Return the [x, y] coordinate for the center point of the cell that contains the specified text.  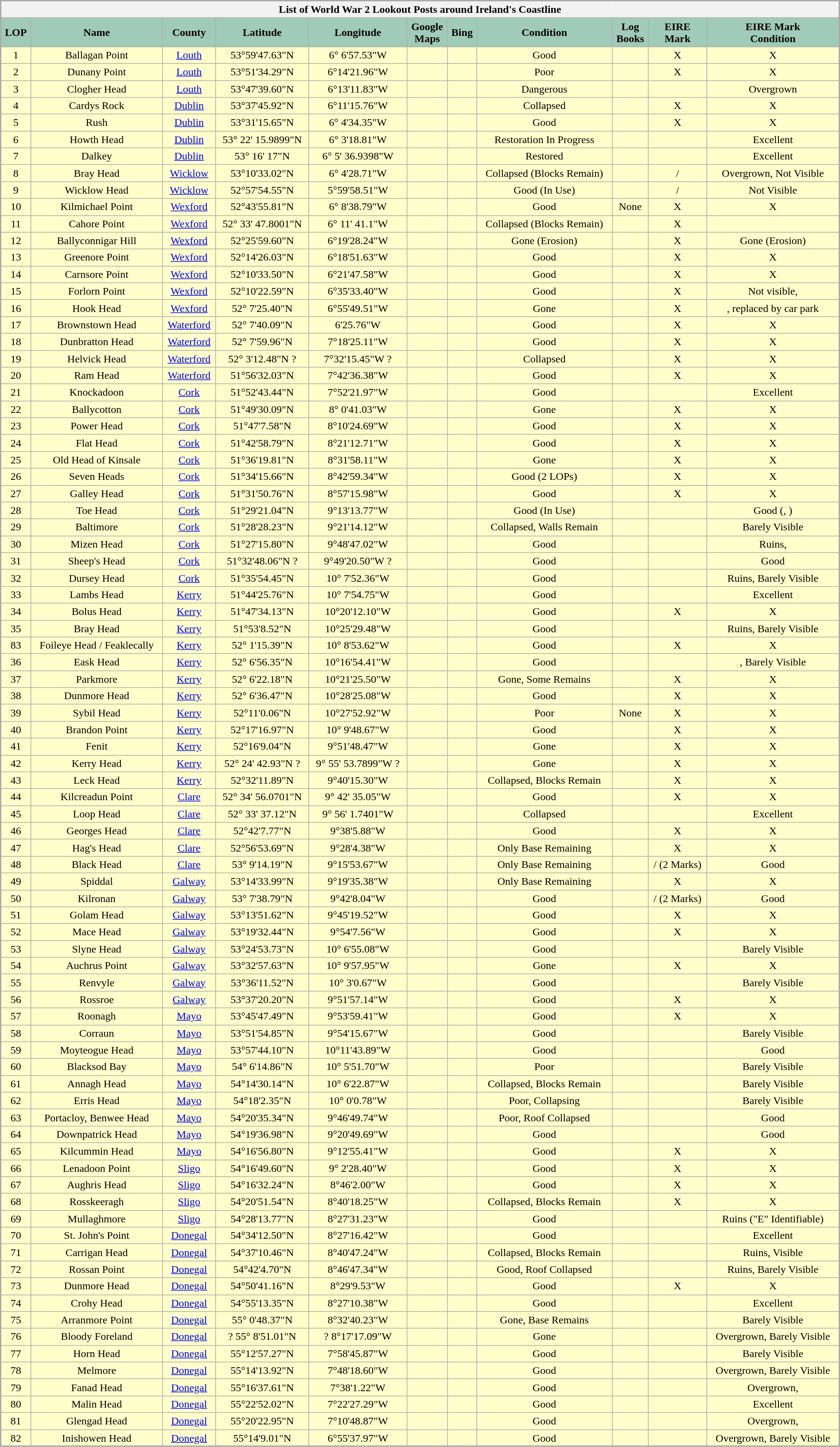
Hag's Head [97, 848]
53° 9'14.19"N [262, 864]
9°54'15.67"W [358, 1033]
25 [16, 460]
58 [16, 1033]
9°21'14.12"W [358, 527]
Not visible, [773, 291]
51°56'32.03"N [262, 376]
51°44'25.76"N [262, 595]
52°57'54.55"N [262, 190]
66 [16, 1168]
55°12'57.27"N [262, 1354]
9 [16, 190]
53°51'34.29"N [262, 72]
14 [16, 274]
Poor, Roof Collapsed [544, 1117]
Restored [544, 156]
Slyne Head [97, 949]
Good, Roof Collapsed [544, 1269]
Baltimore [97, 527]
53°14'33.99"N [262, 881]
46 [16, 831]
27 [16, 494]
Melmore [97, 1370]
8°29'9.53"W [358, 1286]
53° 7'38.79"N [262, 898]
50 [16, 898]
Horn Head [97, 1354]
54°16'32.24"N [262, 1185]
Bing [462, 32]
Fenit [97, 747]
72 [16, 1269]
Hook Head [97, 308]
Glengad Head [97, 1421]
33 [16, 595]
52° 24' 42.93"N ? [262, 763]
6°14'21.96"W [358, 72]
Kilcummin Head [97, 1151]
64 [16, 1134]
, replaced by car park [773, 308]
LogBooks [630, 32]
Erris Head [97, 1101]
17 [16, 325]
Corraun [97, 1033]
53° 22' 15.9899"N [262, 140]
51°52'43.44"N [262, 393]
Spiddal [97, 881]
2 [16, 72]
55°20'22.95"N [262, 1421]
8°32'40.23"W [358, 1320]
7°22'27.29"W [358, 1404]
Ruins, Visible [773, 1253]
36 [16, 662]
20 [16, 376]
10° 9'57.95"W [358, 966]
51°29'21.04"N [262, 510]
LOP [16, 32]
26 [16, 477]
9°20'49.69"W [358, 1134]
54°20'35.34"N [262, 1117]
10°16'54.41"W [358, 662]
6° 8'38.79"W [358, 207]
53°19'32.44"N [262, 932]
Mace Head [97, 932]
52°16'9.04"N [262, 747]
6° 4'34.35"W [358, 123]
Dangerous [544, 89]
75 [16, 1320]
9° 55' 53.7899"W ? [358, 763]
9° 42' 35.05"W [358, 797]
54°34'12.50"N [262, 1236]
Longitude [358, 32]
8°46'2.00"W [358, 1185]
9°51'48.47"W [358, 747]
51°28'28.23"N [262, 527]
County [189, 32]
62 [16, 1101]
5°59'58.51"W [358, 190]
6°13'11.83"W [358, 89]
10° 5'51.70"W [358, 1067]
Restoration In Progress [544, 140]
, Barely Visible [773, 662]
Rosskeeragh [97, 1202]
77 [16, 1354]
9°12'55.41"W [358, 1151]
Cahore Point [97, 224]
15 [16, 291]
51°47'7.58"N [262, 426]
10° 3'0.67"W [358, 983]
Carnsore Point [97, 274]
53° 16' 17"N [262, 156]
51°49'30.09"N [262, 409]
63 [16, 1117]
68 [16, 1202]
69 [16, 1219]
EIREMark [677, 32]
EIRE MarkCondition [773, 32]
32 [16, 578]
56 [16, 1000]
16 [16, 308]
Not Visible [773, 190]
54° 6'14.86"N [262, 1067]
48 [16, 864]
Seven Heads [97, 477]
6° 3'18.81"W [358, 140]
3 [16, 89]
Ballagan Point [97, 55]
52° 7'25.40"N [262, 308]
38 [16, 696]
8°46'47.34"W [358, 1269]
54°55'13.35"N [262, 1303]
Annagh Head [97, 1084]
Dursey Head [97, 578]
Howth Head [97, 140]
10°28'25.08"W [358, 696]
52 [16, 932]
Kerry Head [97, 763]
6°35'33.40"W [358, 291]
54 [16, 966]
49 [16, 881]
Carrigan Head [97, 1253]
Renvyle [97, 983]
Crohy Head [97, 1303]
55 [16, 983]
54°50'41.16"N [262, 1286]
67 [16, 1185]
35 [16, 629]
Ballycotton [97, 409]
5 [16, 123]
79 [16, 1387]
Fanad Head [97, 1387]
65 [16, 1151]
57 [16, 1016]
83 [16, 646]
Malin Head [97, 1404]
8°27'16.42"W [358, 1236]
52°43'55.81"N [262, 207]
9° 56' 1.7401"W [358, 814]
52°42'7.77"N [262, 831]
10° 8'53.62"W [358, 646]
Foileye Head / Feaklecally [97, 646]
7°32'15.45"W ? [358, 358]
6° 5' 36.9398"W [358, 156]
Dalkey [97, 156]
9°28'4.38"W [358, 848]
18 [16, 342]
Auchrus Point [97, 966]
Leck Head [97, 780]
Rossan Point [97, 1269]
6°21'47.58"W [358, 274]
81 [16, 1421]
52° 34' 56.0701"N [262, 797]
6° 6'57.53"W [358, 55]
52° 6'56.35"N [262, 662]
10° 0'0.78"W [358, 1101]
51°47'34.13"N [262, 611]
43 [16, 780]
52° 33' 47.8001"N [262, 224]
52° 3'12.48"N ? [262, 358]
Kilronan [97, 898]
Sheep's Head [97, 561]
10°11'43.89"W [358, 1050]
51°27'15.80"N [262, 544]
Bloody Foreland [97, 1337]
22 [16, 409]
52°32'11.89"N [262, 780]
55°14'13.92"N [262, 1370]
51°35'54.45"N [262, 578]
51 [16, 915]
8°27'31.23"W [358, 1219]
Eask Head [97, 662]
10° 6'22.87"W [358, 1084]
8°21'12.71"W [358, 443]
73 [16, 1286]
51°42'58.79"N [262, 443]
Ram Head [97, 376]
10 [16, 207]
Aughris Head [97, 1185]
51°31'50.76"N [262, 494]
4 [16, 106]
10° 6'55.08"W [358, 949]
37 [16, 679]
7°38'1.22"W [358, 1387]
Overgrown [773, 89]
41 [16, 747]
Ruins ("E" Identifiable) [773, 1219]
55°16'37.61"N [262, 1387]
Kilcreadun Point [97, 797]
9°15'53.67"W [358, 864]
54°19'36.98"N [262, 1134]
6° 11' 41.1"W [358, 224]
8°10'24.69"W [358, 426]
53 [16, 949]
Greenore Point [97, 257]
Knockadoon [97, 393]
Blacksod Bay [97, 1067]
82 [16, 1438]
Good (2 LOPs) [544, 477]
45 [16, 814]
List of World War 2 Lookout Posts around Ireland's Coastline [420, 10]
53°47'39.60"N [262, 89]
31 [16, 561]
10°27'52.92"W [358, 713]
52°14'26.03"N [262, 257]
Brandon Point [97, 730]
Arranmore Point [97, 1320]
7°18'25.11"W [358, 342]
Parkmore [97, 679]
10° 7'52.36"W [358, 578]
52° 6'36.47"N [262, 696]
52°10'22.59"N [262, 291]
7°58'45.87"W [358, 1354]
Latitude [262, 32]
52°17'16.97"N [262, 730]
9°42'8.04"W [358, 898]
52° 7'40.09"N [262, 325]
Lambs Head [97, 595]
11 [16, 224]
Black Head [97, 864]
52°10'33.50"N [262, 274]
6 [16, 140]
53°10'33.02"N [262, 173]
Lenadoon Point [97, 1168]
54°16'56.80"N [262, 1151]
8°57'15.98"W [358, 494]
44 [16, 797]
24 [16, 443]
Sybil Head [97, 713]
7°42'36.38"W [358, 376]
71 [16, 1253]
Downpatrick Head [97, 1134]
Portacloy, Benwee Head [97, 1117]
7 [16, 156]
30 [16, 544]
6°55'49.51"W [358, 308]
13 [16, 257]
51°36'19.81"N [262, 460]
8°42'59.34"W [358, 477]
6°19'28.24"W [358, 241]
Good (, ) [773, 510]
52°25'59.60"N [262, 241]
Rush [97, 123]
6°11'15.76"W [358, 106]
? 55° 8'51.01"N [262, 1337]
6'25.76"W [358, 325]
39 [16, 713]
8°40'18.25"W [358, 1202]
8°27'10.38"W [358, 1303]
53°24'53.73"N [262, 949]
10° 7'54.75"W [358, 595]
10°21'25.50"W [358, 679]
51°53'8.52"N [262, 629]
9°51'57.14"W [358, 1000]
Moyteogue Head [97, 1050]
6°55'37.97"W [358, 1438]
54°20'51.54"N [262, 1202]
Toe Head [97, 510]
12 [16, 241]
80 [16, 1404]
10° 9'48.67"W [358, 730]
Helvick Head [97, 358]
54°37'10.46"N [262, 1253]
53°32'57.63"N [262, 966]
51°34'15.66"N [262, 477]
Gone, Base Remains [544, 1320]
54°42'4.70"N [262, 1269]
Gone, Some Remains [544, 679]
8° 0'41.03"W [358, 409]
Collapsed, Walls Remain [544, 527]
8°40'47.24"W [358, 1253]
52°56'53.69"N [262, 848]
Bolus Head [97, 611]
9°38'5.88"W [358, 831]
10°25'29.48"W [358, 629]
Roonagh [97, 1016]
28 [16, 510]
7°52'21.97"W [358, 393]
Inishowen Head [97, 1438]
1 [16, 55]
61 [16, 1084]
6°18'51.63"W [358, 257]
Name [97, 32]
Golam Head [97, 915]
53°57'44.10"N [262, 1050]
34 [16, 611]
9°46'49.74"W [358, 1117]
51°32'48.06"N ? [262, 561]
Flat Head [97, 443]
Mizen Head [97, 544]
55°22'52.02"N [262, 1404]
9°53'59.41"W [358, 1016]
Wicklow Head [97, 190]
54°14'30.14"N [262, 1084]
40 [16, 730]
Ballyconnigar Hill [97, 241]
9°45'19.52"W [358, 915]
47 [16, 848]
23 [16, 426]
53°36'11.52"N [262, 983]
? 8°17'17.09"W [358, 1337]
52° 7'59.96"N [262, 342]
Galley Head [97, 494]
55° 0'48.37"N [262, 1320]
52° 1'15.39"N [262, 646]
78 [16, 1370]
53°37'20.20"N [262, 1000]
7°48'18.60"W [358, 1370]
29 [16, 527]
9°54'7.56"W [358, 932]
60 [16, 1067]
9°13'13.77"W [358, 510]
52°11'0.06"N [262, 713]
7°10'48.87"W [358, 1421]
19 [16, 358]
Poor, Collapsing [544, 1101]
6° 4'28.71"W [358, 173]
Georges Head [97, 831]
St. John's Point [97, 1236]
10°20'12.10"W [358, 611]
53°31'15.65"N [262, 123]
Overgrown, Not Visible [773, 173]
74 [16, 1303]
Dunbratton Head [97, 342]
9°48'47.02"W [358, 544]
53°51'54.85"N [262, 1033]
Condition [544, 32]
42 [16, 763]
Cardys Rock [97, 106]
70 [16, 1236]
52° 33' 37.12"N [262, 814]
Rossroe [97, 1000]
Clogher Head [97, 89]
55°14'9.01"N [262, 1438]
Loop Head [97, 814]
Power Head [97, 426]
Ruins, [773, 544]
9° 2'28.40"W [358, 1168]
53°45'47.49"N [262, 1016]
Mullaghmore [97, 1219]
76 [16, 1337]
9°40'15.30"W [358, 780]
21 [16, 393]
Dunany Point [97, 72]
54°16'49.60"N [262, 1168]
9°19'35.38"W [358, 881]
Kilmichael Point [97, 207]
54°18'2.35"N [262, 1101]
Old Head of Kinsale [97, 460]
Brownstown Head [97, 325]
8°31'58.11"W [358, 460]
8 [16, 173]
GoogleMaps [427, 32]
53°13'51.62"N [262, 915]
53°59'47.63"N [262, 55]
9°49'20.50"W ? [358, 561]
53°37'45.92"N [262, 106]
Forlorn Point [97, 291]
52° 6'22.18"N [262, 679]
59 [16, 1050]
54°28'13.77"N [262, 1219]
